Search for the cell housing the specified text and yield its [X, Y] center coordinate. 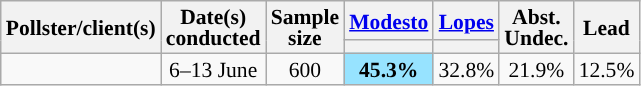
32.8% [466, 68]
12.5% [607, 68]
Pollster/client(s) [81, 27]
Lead [607, 27]
Samplesize [305, 27]
Date(s)conducted [214, 27]
600 [305, 68]
Abst.Undec. [536, 27]
21.9% [536, 68]
6–13 June [214, 68]
45.3% [388, 68]
Lopes [466, 20]
Modesto [388, 20]
